Return [x, y] of the center of cell containing provided text 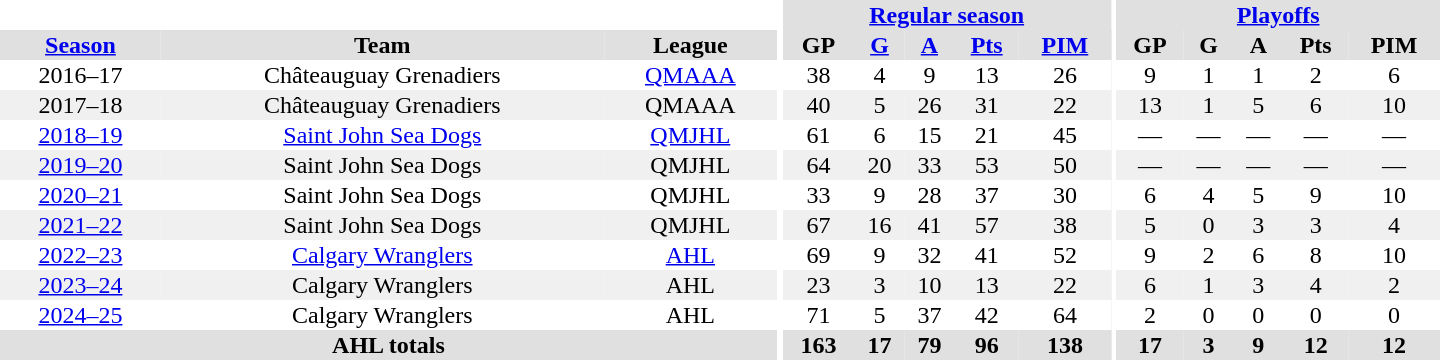
21 [986, 135]
20 [880, 165]
League [690, 45]
30 [1065, 195]
61 [818, 135]
15 [929, 135]
16 [880, 225]
32 [929, 255]
Regular season [946, 15]
53 [986, 165]
2018–19 [80, 135]
Playoffs [1278, 15]
2016–17 [80, 75]
79 [929, 345]
23 [818, 285]
45 [1065, 135]
96 [986, 345]
2022–23 [80, 255]
163 [818, 345]
8 [1316, 255]
42 [986, 315]
28 [929, 195]
71 [818, 315]
40 [818, 105]
57 [986, 225]
Team [382, 45]
2020–21 [80, 195]
31 [986, 105]
67 [818, 225]
2024–25 [80, 315]
2023–24 [80, 285]
2019–20 [80, 165]
138 [1065, 345]
AHL totals [388, 345]
52 [1065, 255]
50 [1065, 165]
69 [818, 255]
Season [80, 45]
2017–18 [80, 105]
2021–22 [80, 225]
